Determine the (x, y) coordinate at the center of the cell enclosing the given text.  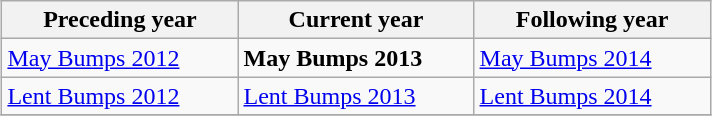
Following year (592, 20)
May Bumps 2014 (592, 58)
May Bumps 2012 (120, 58)
Lent Bumps 2012 (120, 96)
Current year (356, 20)
Lent Bumps 2013 (356, 96)
May Bumps 2013 (356, 58)
Lent Bumps 2014 (592, 96)
Preceding year (120, 20)
